Capture the cell that displays the provided text and extract its [X, Y] central coordinate. 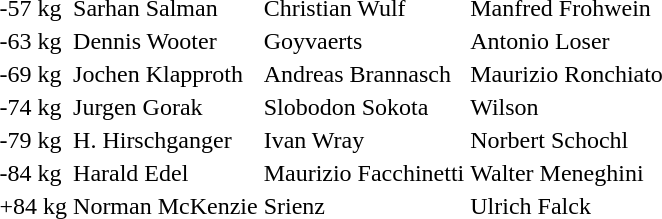
Maurizio Facchinetti [364, 173]
Slobodon Sokota [364, 107]
Andreas Brannasch [364, 74]
H. Hirschganger [166, 140]
Ivan Wray [364, 140]
Harald Edel [166, 173]
Goyvaerts [364, 41]
Jochen Klapproth [166, 74]
Jurgen Gorak [166, 107]
Dennis Wooter [166, 41]
